Detect which cell encompasses the target text, then output its (X, Y) center coordinate. 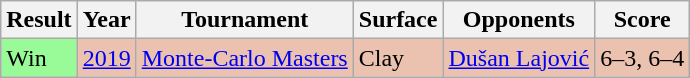
Tournament (244, 20)
Dušan Lajović (519, 58)
Monte-Carlo Masters (244, 58)
Opponents (519, 20)
2019 (106, 58)
Clay (398, 58)
6–3, 6–4 (642, 58)
Score (642, 20)
Surface (398, 20)
Win (39, 58)
Year (106, 20)
Result (39, 20)
